From the cell containing the given text, extract its center point as (x, y) coordinate. 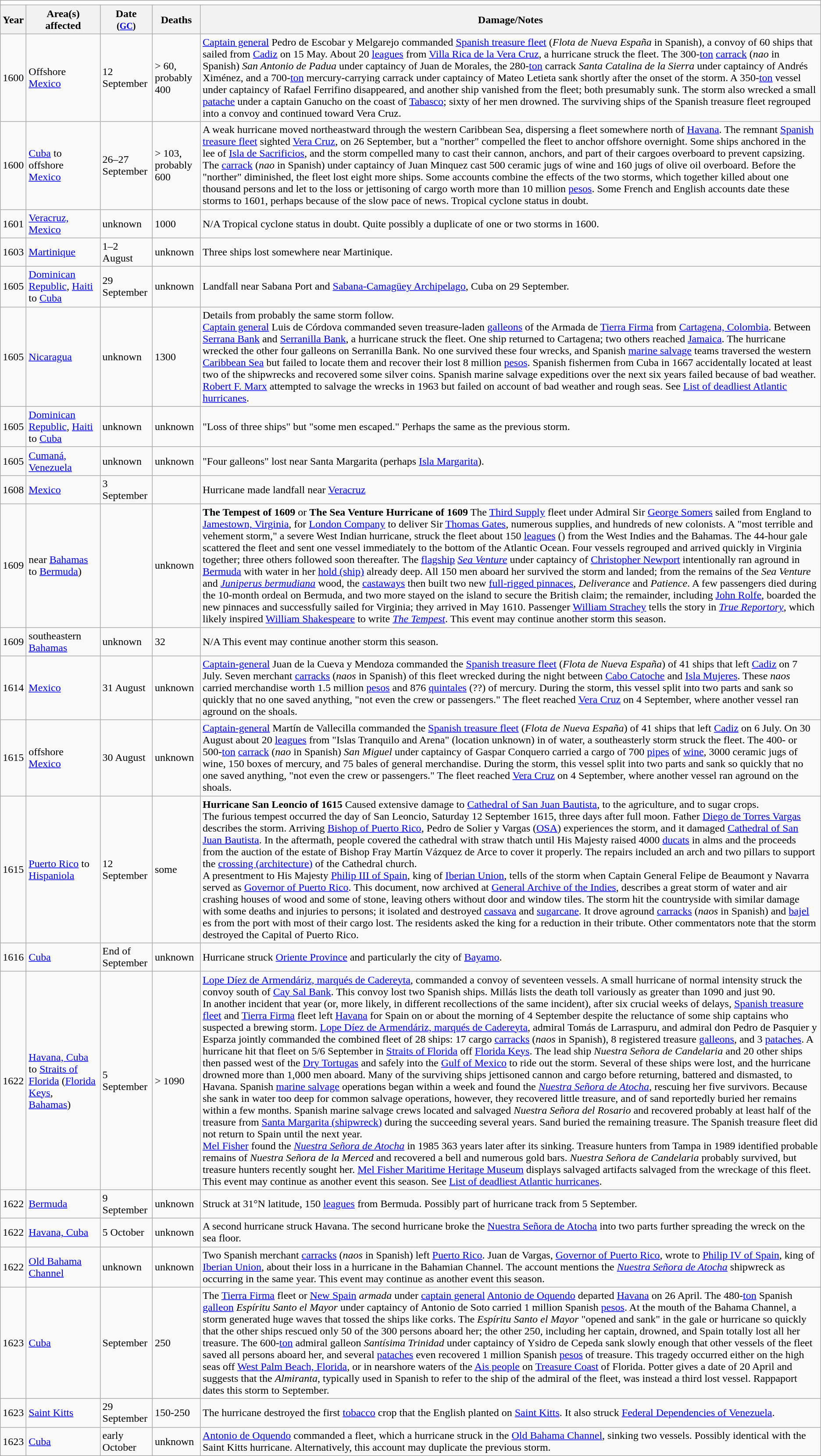
5 September (126, 1080)
1603 (13, 252)
"Loss of three ships" but "some men escaped." Perhaps the same as the previous storm. (510, 427)
1–2 August (126, 252)
Cumaná, Venezuela (63, 461)
1614 (13, 688)
September (126, 1343)
32 (176, 642)
> 103, probably 600 (176, 165)
> 1090 (176, 1080)
N/A This event may continue another storm this season. (510, 642)
Bermuda (63, 1204)
Martinique (63, 252)
early October (126, 1441)
southeastern Bahamas (63, 642)
3 September (126, 490)
31 August (126, 688)
N/A Tropical cyclone status in doubt. Quite possibly a duplicate of one or two storms in 1600. (510, 224)
offshore Mexico (63, 758)
End of September (126, 958)
30 August (126, 758)
1601 (13, 224)
Old Bahama Channel (63, 1267)
Offshore Mexico (63, 78)
250 (176, 1343)
Saint Kitts (63, 1413)
Landfall near Sabana Port and Sabana-Camagüey Archipelago, Cuba on 29 September. (510, 287)
> 60, probably 400 (176, 78)
near Bahamas to Bermuda) (63, 565)
Puerto Rico to Hispaniola (63, 870)
Hurricane made landfall near Veracruz (510, 490)
Deaths (176, 19)
"Four galleons" lost near Santa Margarita (perhaps Isla Margarita). (510, 461)
Nicaragua (63, 356)
1000 (176, 224)
The hurricane destroyed the first tobacco crop that the English planted on Saint Kitts. It also struck Federal Dependencies of Venezuela. (510, 1413)
Three ships lost somewhere near Martinique. (510, 252)
Havana, Cuba to Straits of Florida (Florida Keys, Bahamas) (63, 1080)
26–27 September (126, 165)
Damage/Notes (510, 19)
Hurricane struck Oriente Province and particularly the city of Bayamo. (510, 958)
some (176, 870)
Year (13, 19)
1300 (176, 356)
1608 (13, 490)
Cuba to offshore Mexico (63, 165)
Veracruz, Mexico (63, 224)
Havana, Cuba (63, 1232)
9 September (126, 1204)
Date(GC) (126, 19)
Area(s) affected (63, 19)
Struck at 31°N latitude, 150 leagues from Bermuda. Possibly part of hurricane track from 5 September. (510, 1204)
1616 (13, 958)
150-250 (176, 1413)
5 October (126, 1232)
